Return [X, Y] of the center of cell containing provided text 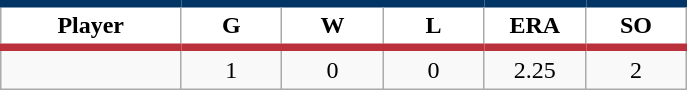
G [232, 26]
ERA [534, 26]
W [332, 26]
2.25 [534, 68]
Player [91, 26]
1 [232, 68]
2 [636, 68]
L [434, 26]
SO [636, 26]
